Determine the [x, y] coordinate at the center of the cell enclosing the given text.  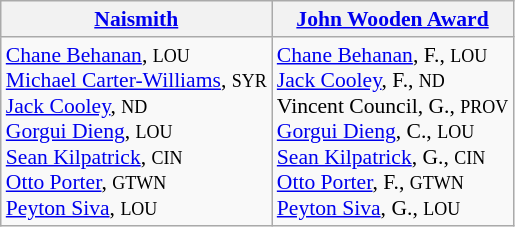
Chane Behanan, LOUMichael Carter-Williams, SYRJack Cooley, NDGorgui Dieng, LOUSean Kilpatrick, CINOtto Porter, GTWNPeyton Siva, LOU [136, 132]
John Wooden Award [393, 19]
Naismith [136, 19]
